Pinpoint the cell where the given text exists, returning its (x, y) midpoint coordinate. 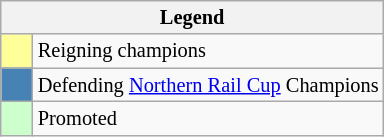
Defending Northern Rail Cup Champions (208, 85)
Promoted (208, 118)
Reigning champions (208, 51)
Legend (192, 17)
